Find where the given text appears and provide that cell's center as (x, y) coordinate. 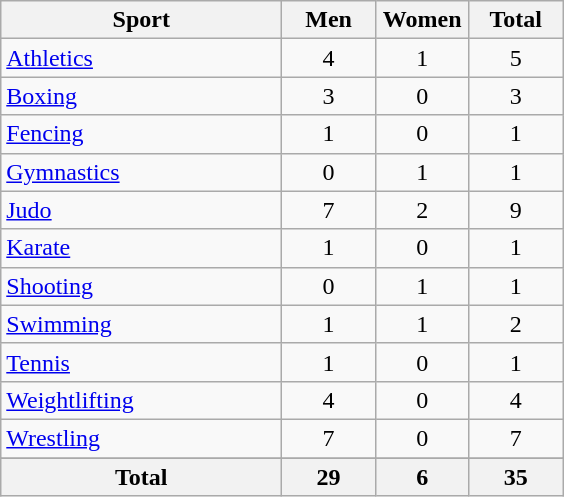
9 (516, 210)
6 (422, 477)
Judo (142, 210)
Wrestling (142, 438)
Swimming (142, 324)
35 (516, 477)
Sport (142, 20)
Weightlifting (142, 400)
Men (329, 20)
29 (329, 477)
5 (516, 58)
Karate (142, 248)
Gymnastics (142, 172)
Fencing (142, 134)
Tennis (142, 362)
Boxing (142, 96)
Women (422, 20)
Athletics (142, 58)
Shooting (142, 286)
